Scan for the cell matching the given text and deliver its (X, Y) coordinate at center. 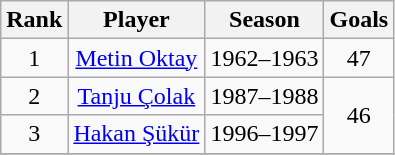
46 (359, 115)
Player (136, 20)
1962–1963 (264, 58)
1 (34, 58)
Metin Oktay (136, 58)
1987–1988 (264, 96)
Goals (359, 20)
1996–1997 (264, 134)
Season (264, 20)
Rank (34, 20)
3 (34, 134)
47 (359, 58)
2 (34, 96)
Tanju Çolak (136, 96)
Hakan Şükür (136, 134)
